Return (x, y) of the center of cell containing provided text 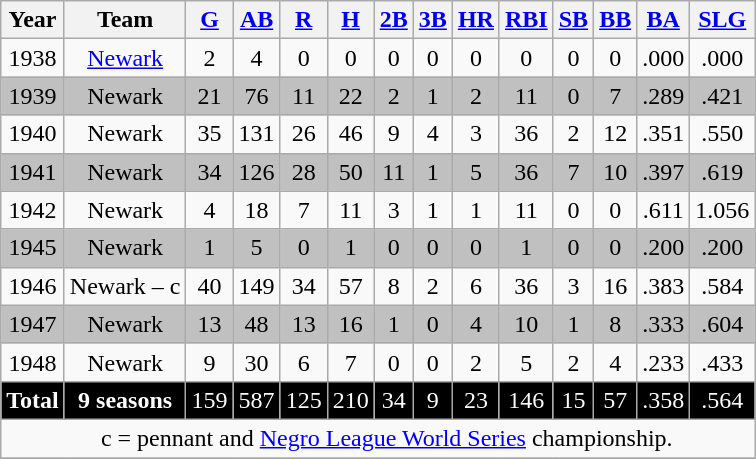
.333 (664, 324)
126 (256, 172)
Year (33, 20)
Team (125, 20)
1939 (33, 96)
.604 (722, 324)
SB (573, 20)
26 (304, 134)
.383 (664, 286)
22 (350, 96)
3B (432, 20)
.358 (664, 400)
1948 (33, 362)
c = pennant and Negro League World Series championship. (378, 438)
H (350, 20)
28 (304, 172)
1946 (33, 286)
9 seasons (125, 400)
.233 (664, 362)
RBI (526, 20)
1942 (33, 210)
.397 (664, 172)
587 (256, 400)
.289 (664, 96)
131 (256, 134)
35 (210, 134)
.351 (664, 134)
.421 (722, 96)
12 (616, 134)
1941 (33, 172)
210 (350, 400)
18 (256, 210)
.584 (722, 286)
15 (573, 400)
.564 (722, 400)
23 (476, 400)
1940 (33, 134)
48 (256, 324)
G (210, 20)
BA (664, 20)
.611 (664, 210)
1938 (33, 58)
AB (256, 20)
.619 (722, 172)
40 (210, 286)
46 (350, 134)
Newark – c (125, 286)
2B (394, 20)
125 (304, 400)
1947 (33, 324)
.433 (722, 362)
HR (476, 20)
BB (616, 20)
30 (256, 362)
50 (350, 172)
.550 (722, 134)
146 (526, 400)
R (304, 20)
1945 (33, 248)
21 (210, 96)
SLG (722, 20)
159 (210, 400)
1.056 (722, 210)
76 (256, 96)
149 (256, 286)
Total (33, 400)
